Return (x, y) of the center of cell containing provided text 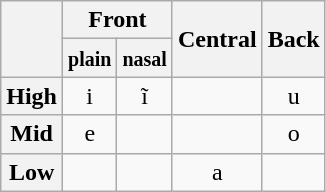
Low (32, 172)
Central (217, 39)
High (32, 96)
Back (294, 39)
ĩ (145, 96)
a (217, 172)
u (294, 96)
o (294, 134)
Front (118, 20)
i (90, 96)
nasal (145, 58)
e (90, 134)
Mid (32, 134)
plain (90, 58)
